Return (X, Y) of the center of cell containing provided text 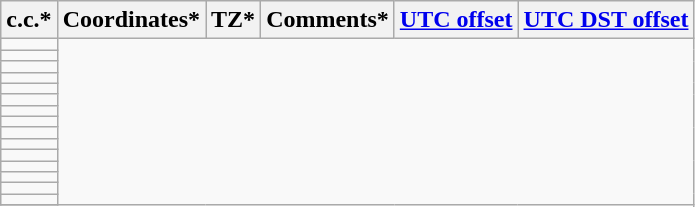
c.c.* (29, 20)
UTC offset (456, 20)
Comments* (328, 20)
Coordinates* (131, 20)
UTC DST offset (606, 20)
TZ* (234, 20)
